Pinpoint the cell where the given text exists, returning its (x, y) midpoint coordinate. 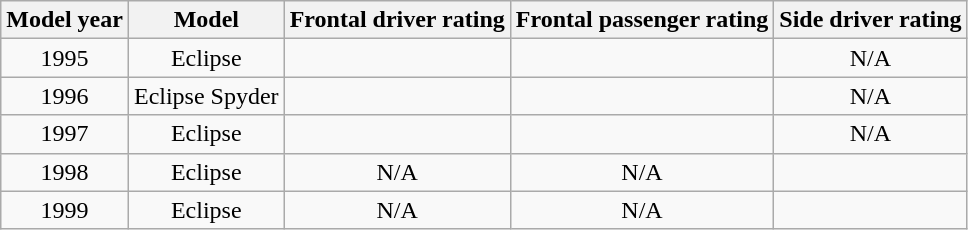
Frontal driver rating (397, 20)
Eclipse Spyder (206, 96)
Frontal passenger rating (642, 20)
Side driver rating (870, 20)
Model year (65, 20)
1997 (65, 134)
1995 (65, 58)
1998 (65, 172)
Model (206, 20)
1996 (65, 96)
1999 (65, 210)
